Pinpoint the cell where the given text exists, returning its (X, Y) midpoint coordinate. 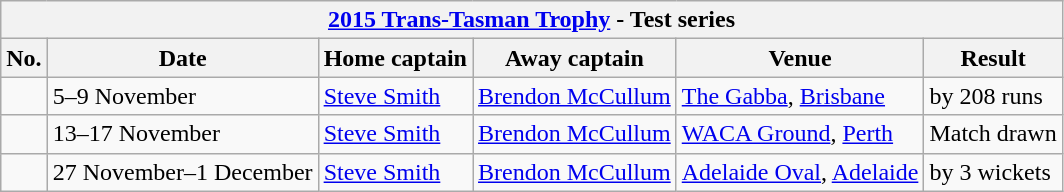
Date (182, 58)
by 208 runs (993, 96)
Venue (800, 58)
Home captain (395, 58)
Result (993, 58)
Match drawn (993, 134)
No. (24, 58)
5–9 November (182, 96)
27 November–1 December (182, 172)
2015 Trans-Tasman Trophy - Test series (532, 20)
WACA Ground, Perth (800, 134)
by 3 wickets (993, 172)
Adelaide Oval, Adelaide (800, 172)
The Gabba, Brisbane (800, 96)
13–17 November (182, 134)
Away captain (574, 58)
